Extract the (x, y) coordinate from the center of the cell holding the provided text.  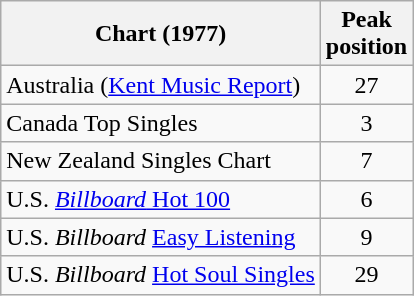
3 (366, 123)
New Zealand Singles Chart (161, 161)
6 (366, 199)
Australia (Kent Music Report) (161, 85)
U.S. Billboard Hot Soul Singles (161, 275)
Peakposition (366, 34)
Canada Top Singles (161, 123)
29 (366, 275)
7 (366, 161)
9 (366, 237)
27 (366, 85)
Chart (1977) (161, 34)
U.S. Billboard Easy Listening (161, 237)
U.S. Billboard Hot 100 (161, 199)
